Provide the (x, y) coordinate of the cell's center where the given text is located.  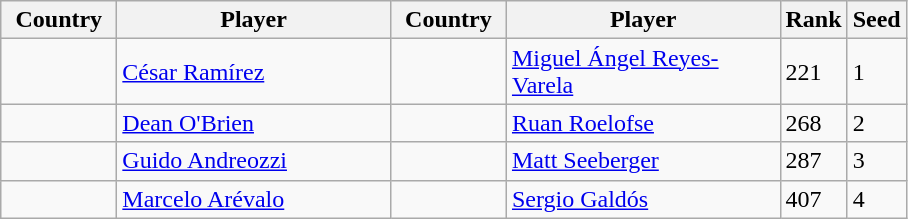
4 (876, 199)
Seed (876, 20)
407 (814, 199)
César Ramírez (254, 72)
Matt Seeberger (643, 161)
Miguel Ángel Reyes-Varela (643, 72)
1 (876, 72)
287 (814, 161)
268 (814, 123)
221 (814, 72)
Ruan Roelofse (643, 123)
Rank (814, 20)
2 (876, 123)
Dean O'Brien (254, 123)
Sergio Galdós (643, 199)
Marcelo Arévalo (254, 199)
Guido Andreozzi (254, 161)
3 (876, 161)
